Identify which cell holds the provided text, then report its [X, Y] central coordinate. 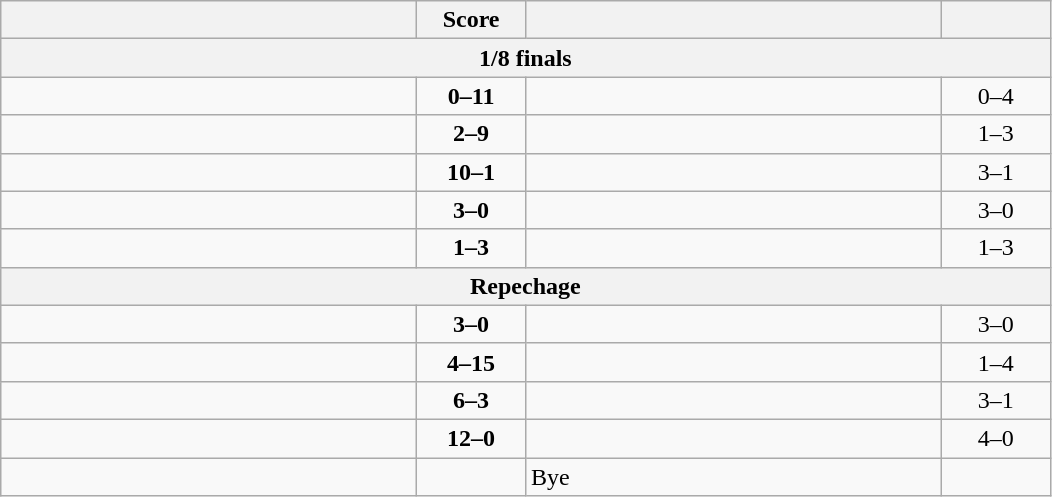
Score [472, 20]
0–4 [996, 96]
10–1 [472, 172]
12–0 [472, 438]
Bye [733, 477]
4–0 [996, 438]
4–15 [472, 362]
1–4 [996, 362]
1/8 finals [526, 58]
2–9 [472, 134]
0–11 [472, 96]
Repechage [526, 286]
6–3 [472, 400]
